For the text-containing cell, return its midpoint in [X, Y] coordinate format. 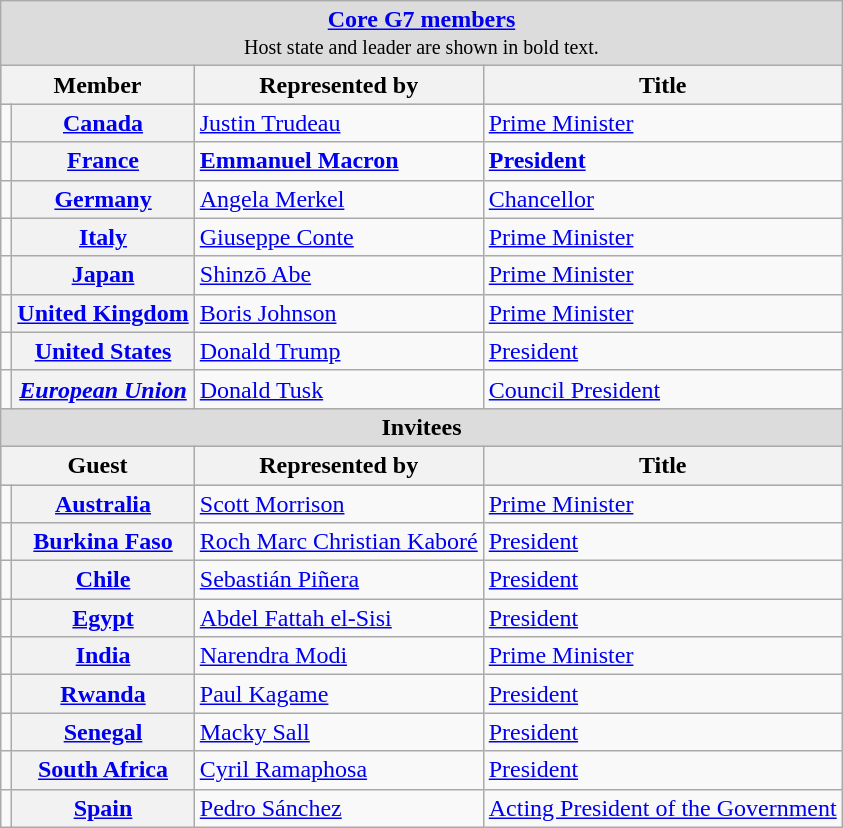
Pedro Sánchez [338, 808]
Guest [98, 465]
Chile [103, 580]
Sebastián Piñera [338, 580]
Acting President of the Government [662, 808]
Italy [103, 237]
Australia [103, 503]
Roch Marc Christian Kaboré [338, 542]
India [103, 656]
Donald Tusk [338, 389]
Emmanuel Macron [338, 161]
Core G7 membersHost state and leader are shown in bold text. [422, 34]
Paul Kagame [338, 694]
France [103, 161]
Germany [103, 199]
Japan [103, 275]
Invitees [422, 427]
Justin Trudeau [338, 123]
Burkina Faso [103, 542]
Giuseppe Conte [338, 237]
Macky Sall [338, 732]
Abdel Fattah el-Sisi [338, 618]
Shinzō Abe [338, 275]
Angela Merkel [338, 199]
Rwanda [103, 694]
Council President [662, 389]
Scott Morrison [338, 503]
South Africa [103, 770]
Egypt [103, 618]
European Union [103, 389]
Donald Trump [338, 351]
Boris Johnson [338, 313]
Narendra Modi [338, 656]
United States [103, 351]
United Kingdom [103, 313]
Senegal [103, 732]
Member [98, 85]
Spain [103, 808]
Cyril Ramaphosa [338, 770]
Canada [103, 123]
Chancellor [662, 199]
